For the text-containing cell, return its midpoint in [X, Y] coordinate format. 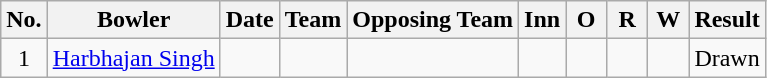
W [668, 20]
R [628, 20]
Result [727, 20]
Drawn [727, 58]
Date [250, 20]
No. [24, 20]
O [586, 20]
Harbhajan Singh [134, 58]
Inn [542, 20]
1 [24, 58]
Opposing Team [433, 20]
Bowler [134, 20]
Team [313, 20]
